Find where the given text appears and provide that cell's center as [x, y] coordinate. 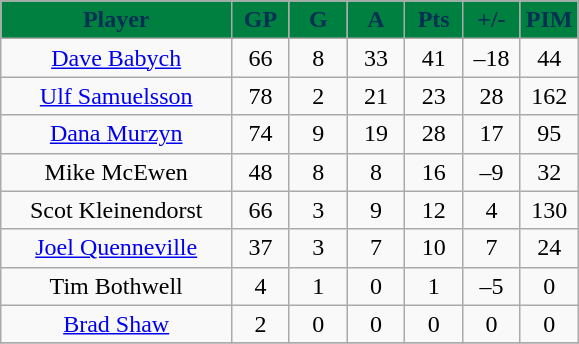
16 [434, 172]
G [318, 20]
Player [116, 20]
Dave Babych [116, 58]
Mike McEwen [116, 172]
Scot Kleinendorst [116, 210]
21 [376, 96]
32 [549, 172]
Joel Quenneville [116, 248]
GP [261, 20]
–5 [492, 286]
78 [261, 96]
12 [434, 210]
41 [434, 58]
Brad Shaw [116, 324]
PIM [549, 20]
Tim Bothwell [116, 286]
17 [492, 134]
19 [376, 134]
44 [549, 58]
162 [549, 96]
33 [376, 58]
95 [549, 134]
Dana Murzyn [116, 134]
24 [549, 248]
–9 [492, 172]
+/- [492, 20]
–18 [492, 58]
Ulf Samuelsson [116, 96]
74 [261, 134]
23 [434, 96]
130 [549, 210]
48 [261, 172]
10 [434, 248]
A [376, 20]
Pts [434, 20]
37 [261, 248]
